Find where the given text appears and provide that cell's center as [x, y] coordinate. 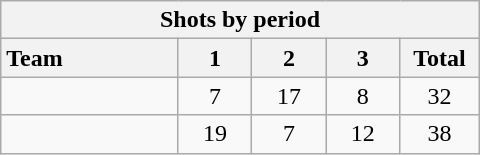
Total [440, 58]
3 [363, 58]
17 [289, 96]
12 [363, 134]
38 [440, 134]
2 [289, 58]
Shots by period [240, 20]
1 [215, 58]
32 [440, 96]
19 [215, 134]
Team [90, 58]
8 [363, 96]
